Find where the given text appears and provide that cell's center as (x, y) coordinate. 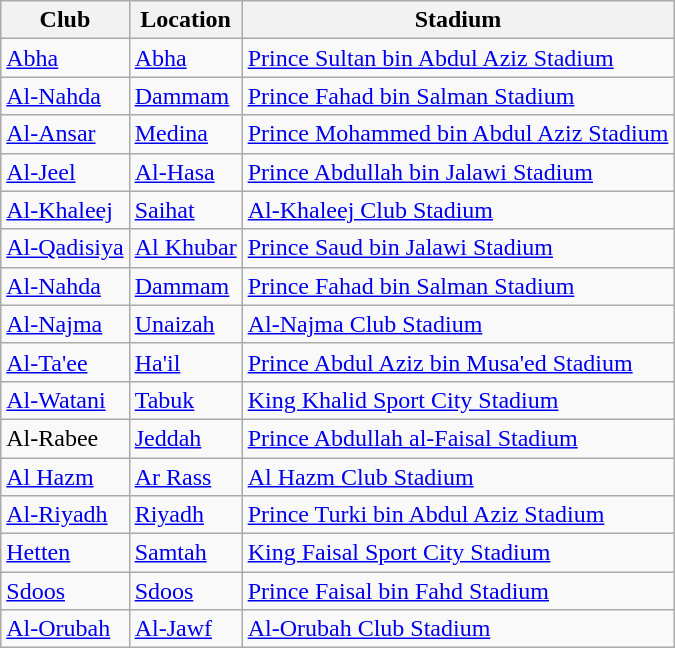
Ha'il (186, 362)
Ar Rass (186, 477)
Al-Najma Club Stadium (458, 324)
Prince Abdul Aziz bin Musa'ed Stadium (458, 362)
Al-Rabee (65, 438)
Al-Qadisiya (65, 248)
Al-Hasa (186, 172)
Medina (186, 134)
Al-Jeel (65, 172)
Prince Saud bin Jalawi Stadium (458, 248)
Hetten (65, 553)
Al-Jawf (186, 629)
Al-Najma (65, 324)
Prince Mohammed bin Abdul Aziz Stadium (458, 134)
Prince Turki bin Abdul Aziz Stadium (458, 515)
Al-Khaleej Club Stadium (458, 210)
Unaizah (186, 324)
Al Hazm Club Stadium (458, 477)
Location (186, 20)
Club (65, 20)
Al-Orubah (65, 629)
Riyadh (186, 515)
Al-Riyadh (65, 515)
Prince Abdullah bin Jalawi Stadium (458, 172)
Al-Ansar (65, 134)
Prince Sultan bin Abdul Aziz Stadium (458, 58)
Jeddah (186, 438)
Samtah (186, 553)
King Khalid Sport City Stadium (458, 400)
Al Hazm (65, 477)
Tabuk (186, 400)
King Faisal Sport City Stadium (458, 553)
Al-Orubah Club Stadium (458, 629)
Prince Abdullah al-Faisal Stadium (458, 438)
Saihat (186, 210)
Prince Faisal bin Fahd Stadium (458, 591)
Al-Ta'ee (65, 362)
Al-Watani (65, 400)
Al-Khaleej (65, 210)
Al Khubar (186, 248)
Stadium (458, 20)
